Return [X, Y] of the center of cell containing provided text 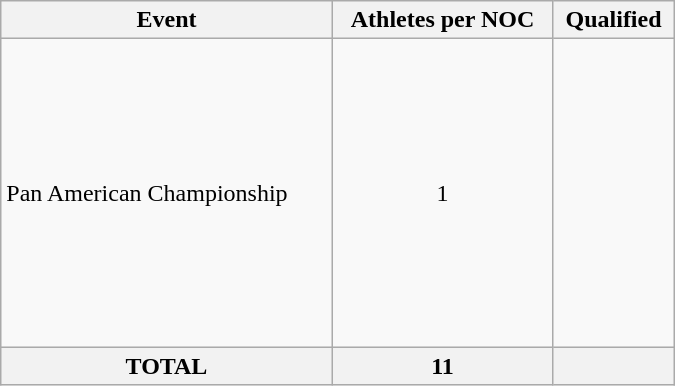
11 [442, 366]
Event [166, 20]
Qualified [614, 20]
Pan American Championship [166, 193]
TOTAL [166, 366]
1 [442, 193]
Athletes per NOC [442, 20]
